Return [x, y] of the center of cell containing provided text 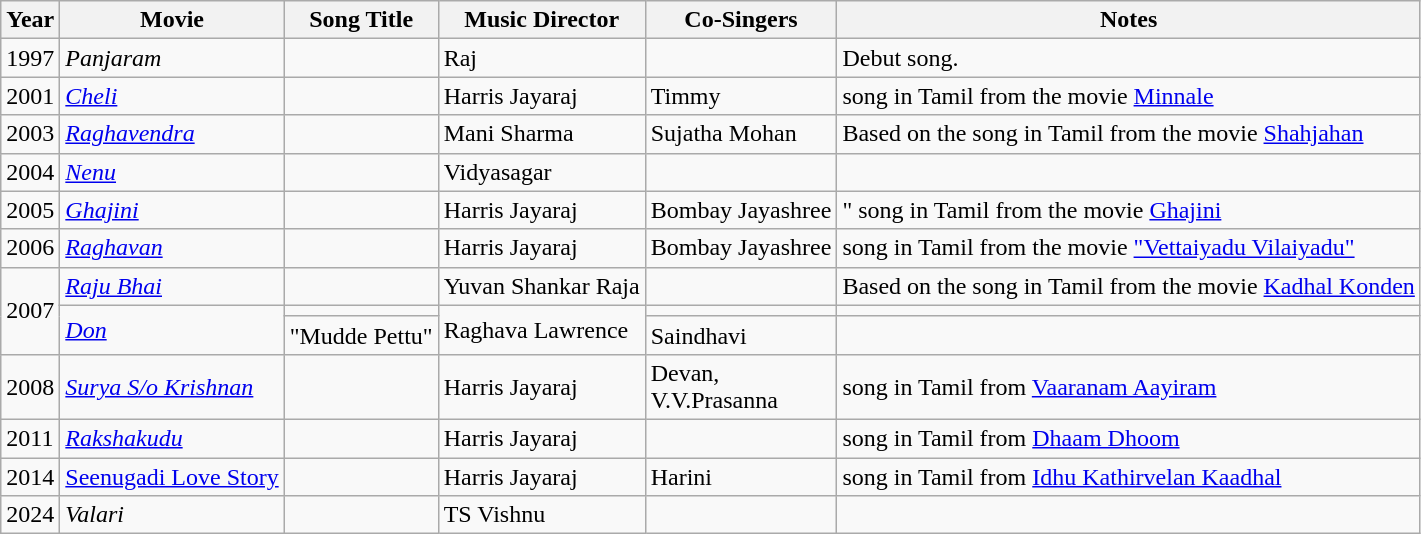
2007 [30, 310]
Mani Sharma [542, 134]
Timmy [741, 96]
2003 [30, 134]
Debut song. [1129, 58]
Nenu [172, 172]
Co-Singers [741, 20]
1997 [30, 58]
2011 [30, 438]
Raghavan [172, 248]
2024 [30, 515]
song in Tamil from Idhu Kathirvelan Kaadhal [1129, 477]
Don [172, 330]
Raju Bhai [172, 286]
2005 [30, 210]
2014 [30, 477]
Harini [741, 477]
Based on the song in Tamil from the movie Kadhal Konden [1129, 286]
song in Tamil from Dhaam Dhoom [1129, 438]
Saindhavi [741, 335]
2008 [30, 386]
Valari [172, 515]
Song Title [361, 20]
Based on the song in Tamil from the movie Shahjahan [1129, 134]
Surya S/o Krishnan [172, 386]
Music Director [542, 20]
song in Tamil from the movie "Vettaiyadu Vilaiyadu" [1129, 248]
Seenugadi Love Story [172, 477]
Cheli [172, 96]
Notes [1129, 20]
Rakshakudu [172, 438]
Panjaram [172, 58]
Raj [542, 58]
Year [30, 20]
TS Vishnu [542, 515]
"Mudde Pettu" [361, 335]
Ghajini [172, 210]
2004 [30, 172]
Raghavendra [172, 134]
" song in Tamil from the movie Ghajini [1129, 210]
Sujatha Mohan [741, 134]
Devan,V.V.Prasanna [741, 386]
song in Tamil from Vaaranam Aayiram [1129, 386]
Vidyasagar [542, 172]
2001 [30, 96]
Yuvan Shankar Raja [542, 286]
Movie [172, 20]
2006 [30, 248]
Raghava Lawrence [542, 330]
song in Tamil from the movie Minnale [1129, 96]
